Identify which cell holds the provided text, then report its [X, Y] central coordinate. 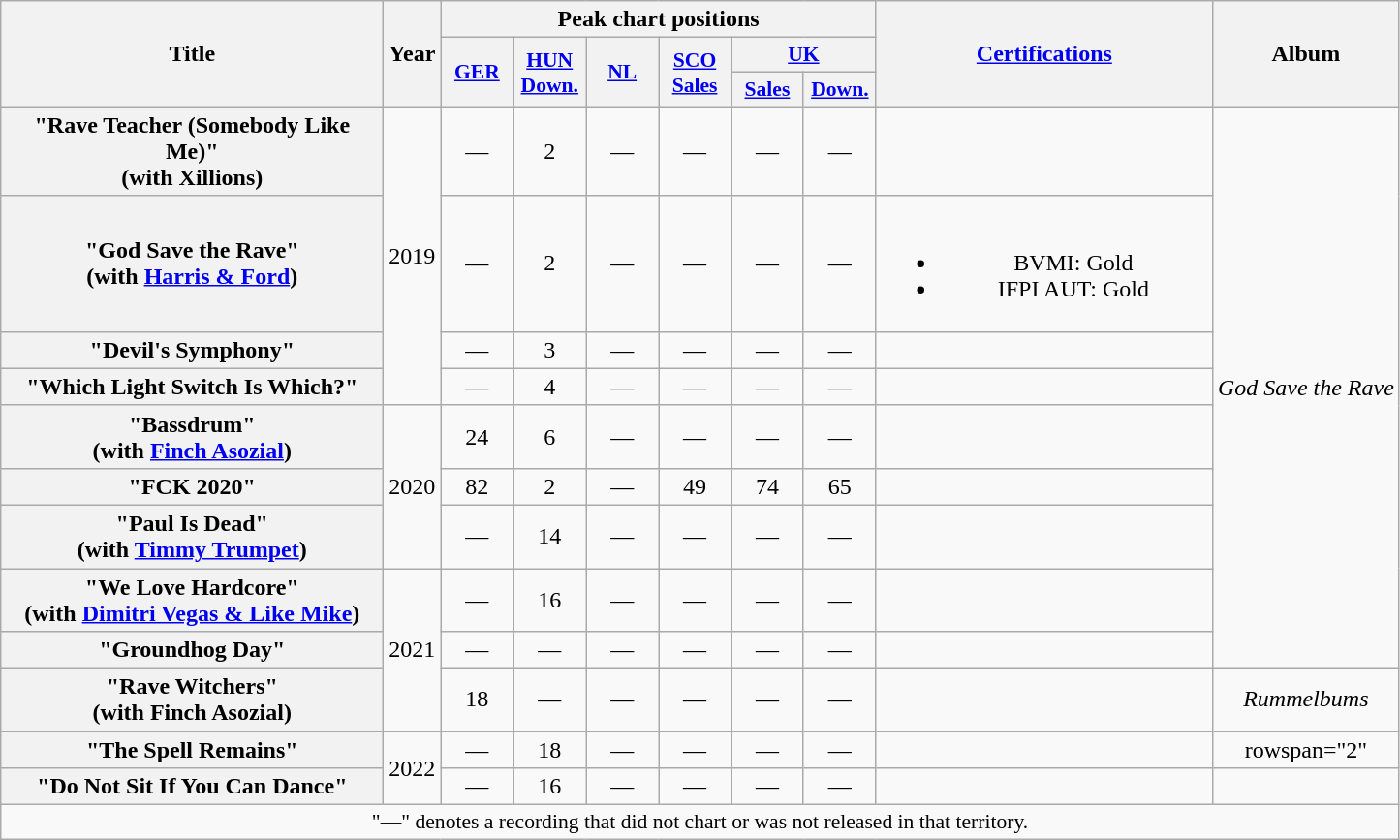
"FCK 2020" [192, 486]
SCO Sales [696, 72]
Certifications [1044, 54]
4 [550, 387]
65 [839, 486]
"—" denotes a recording that did not chart or was not released in that territory. [700, 823]
Album [1306, 54]
49 [696, 486]
"God Save the Rave"(with Harris & Ford) [192, 264]
24 [477, 436]
BVMI: GoldIFPI AUT: Gold [1044, 264]
rowspan="2" [1306, 750]
Rummelbums [1306, 700]
3 [550, 350]
6 [550, 436]
2019 [413, 256]
82 [477, 486]
"Paul Is Dead" (with Timmy Trumpet) [192, 537]
Year [413, 54]
74 [767, 486]
"Bassdrum"(with Finch Asozial) [192, 436]
"Devil's Symphony" [192, 350]
2021 [413, 649]
GER [477, 72]
UK [803, 55]
2022 [413, 768]
"The Spell Remains" [192, 750]
NL [622, 72]
God Save the Rave [1306, 388]
2020 [413, 486]
Peak chart positions [659, 19]
14 [550, 537]
"Groundhog Day" [192, 650]
"We Love Hardcore" (with Dimitri Vegas & Like Mike) [192, 599]
Down. [839, 89]
"Do Not Sit If You Can Dance" [192, 787]
HUN Down. [550, 72]
Title [192, 54]
"Rave Witchers"(with Finch Asozial) [192, 700]
"Rave Teacher (Somebody Like Me)"(with Xillions) [192, 151]
Sales [767, 89]
"Which Light Switch Is Which?" [192, 387]
